Provide the (X, Y) coordinate of the cell's center where the given text is located.  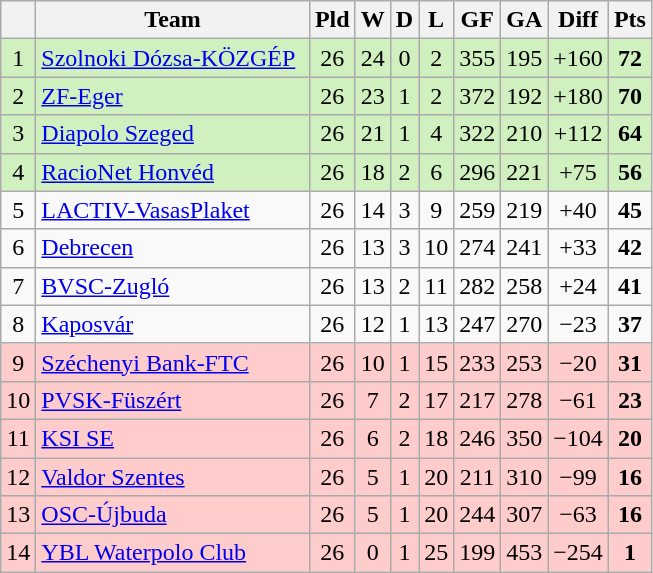
42 (630, 248)
−63 (578, 515)
Valdor Szentes (173, 477)
217 (478, 400)
259 (478, 210)
282 (478, 286)
21 (372, 134)
56 (630, 172)
W (372, 20)
64 (630, 134)
210 (524, 134)
Pld (332, 20)
195 (524, 58)
+75 (578, 172)
37 (630, 324)
−20 (578, 362)
+160 (578, 58)
−23 (578, 324)
Pts (630, 20)
GA (524, 20)
OSC-Újbuda (173, 515)
41 (630, 286)
15 (436, 362)
−99 (578, 477)
YBL Waterpolo Club (173, 553)
258 (524, 286)
31 (630, 362)
Diff (578, 20)
+40 (578, 210)
GF (478, 20)
PVSK-Füszért (173, 400)
Széchenyi Bank-FTC (173, 362)
+180 (578, 96)
274 (478, 248)
Kaposvár (173, 324)
17 (436, 400)
RacioNet Honvéd (173, 172)
221 (524, 172)
296 (478, 172)
−254 (578, 553)
453 (524, 553)
322 (478, 134)
8 (18, 324)
Diapolo Szeged (173, 134)
192 (524, 96)
355 (478, 58)
211 (478, 477)
219 (524, 210)
233 (478, 362)
310 (524, 477)
247 (478, 324)
244 (478, 515)
253 (524, 362)
D (404, 20)
24 (372, 58)
278 (524, 400)
Team (173, 20)
+33 (578, 248)
45 (630, 210)
BVSC-Zugló (173, 286)
Debrecen (173, 248)
199 (478, 553)
LACTIV-VasasPlaket (173, 210)
25 (436, 553)
307 (524, 515)
372 (478, 96)
70 (630, 96)
ZF-Eger (173, 96)
−61 (578, 400)
L (436, 20)
246 (478, 438)
72 (630, 58)
270 (524, 324)
KSI SE (173, 438)
+24 (578, 286)
−104 (578, 438)
241 (524, 248)
Szolnoki Dózsa-KÖZGÉP (173, 58)
+112 (578, 134)
350 (524, 438)
